For the text-containing cell, return its midpoint in [x, y] coordinate format. 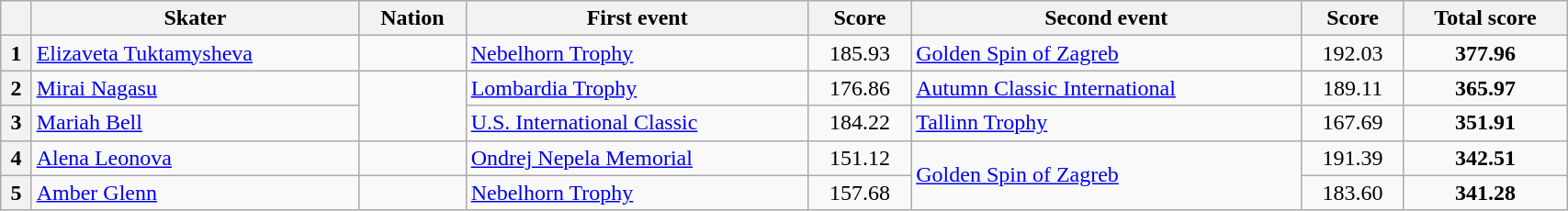
First event [637, 18]
377.96 [1484, 53]
184.22 [860, 123]
151.12 [860, 158]
185.93 [860, 53]
4 [17, 158]
Elizaveta Tuktamysheva [195, 53]
351.91 [1484, 123]
Mariah Bell [195, 123]
342.51 [1484, 158]
Autumn Classic International [1106, 88]
192.03 [1353, 53]
Ondrej Nepela Memorial [637, 158]
191.39 [1353, 158]
157.68 [860, 193]
Amber Glenn [195, 193]
3 [17, 123]
2 [17, 88]
183.60 [1353, 193]
Alena Leonova [195, 158]
167.69 [1353, 123]
Nation [412, 18]
176.86 [860, 88]
1 [17, 53]
Total score [1484, 18]
Mirai Nagasu [195, 88]
Lombardia Trophy [637, 88]
341.28 [1484, 193]
Skater [195, 18]
U.S. International Classic [637, 123]
189.11 [1353, 88]
Second event [1106, 18]
Tallinn Trophy [1106, 123]
5 [17, 193]
365.97 [1484, 88]
